Detect which cell encompasses the target text, then output its (x, y) center coordinate. 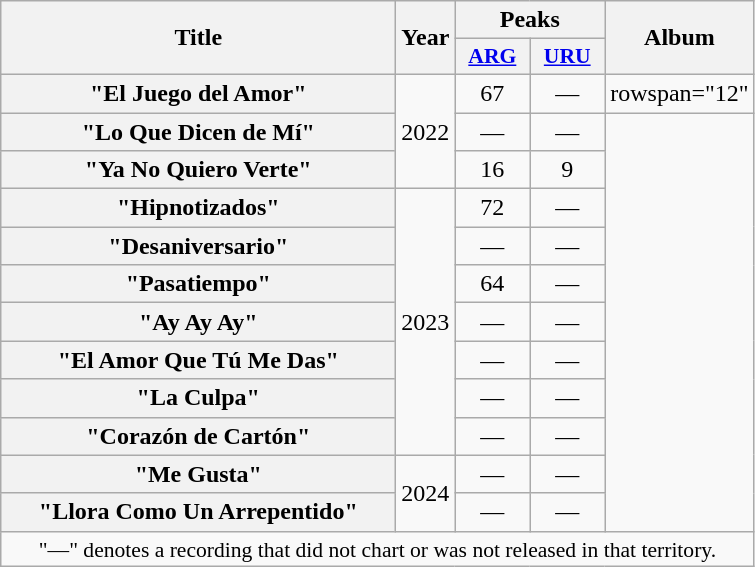
16 (492, 170)
URU (568, 57)
"Lo Que Dicen de Mí" (198, 131)
ARG (492, 57)
Year (426, 38)
"Pasatiempo" (198, 284)
"Corazón de Cartón" (198, 436)
"—" denotes a recording that did not chart or was not released in that territory. (378, 549)
Title (198, 38)
"La Culpa" (198, 398)
9 (568, 170)
"Ay Ay Ay" (198, 322)
"Desaniversario" (198, 246)
"Ya No Quiero Verte" (198, 170)
2023 (426, 322)
"Me Gusta" (198, 474)
"Hipnotizados" (198, 208)
"El Juego del Amor" (198, 93)
2022 (426, 131)
2024 (426, 493)
Peaks (530, 20)
64 (492, 284)
67 (492, 93)
Album (680, 38)
72 (492, 208)
"El Amor Que Tú Me Das" (198, 360)
"Llora Como Un Arrepentido" (198, 512)
rowspan="12" (680, 93)
